Identify which cell holds the provided text, then report its [x, y] central coordinate. 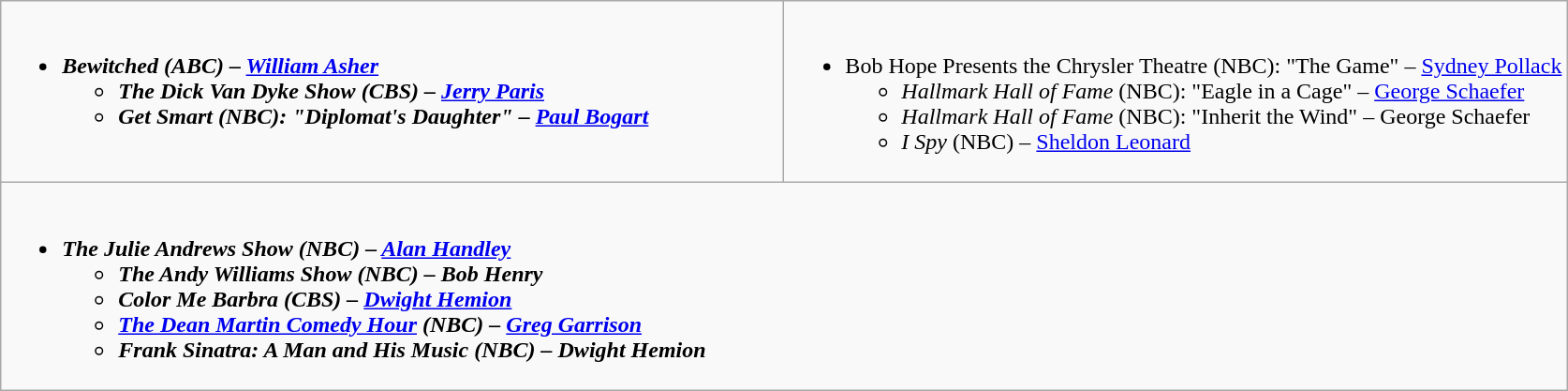
Bewitched (ABC) – William AsherThe Dick Van Dyke Show (CBS) – Jerry ParisGet Smart (NBC): "Diplomat's Daughter" – Paul Bogart [392, 92]
